Locate the cell with the specified text and output its [x, y] center coordinate. 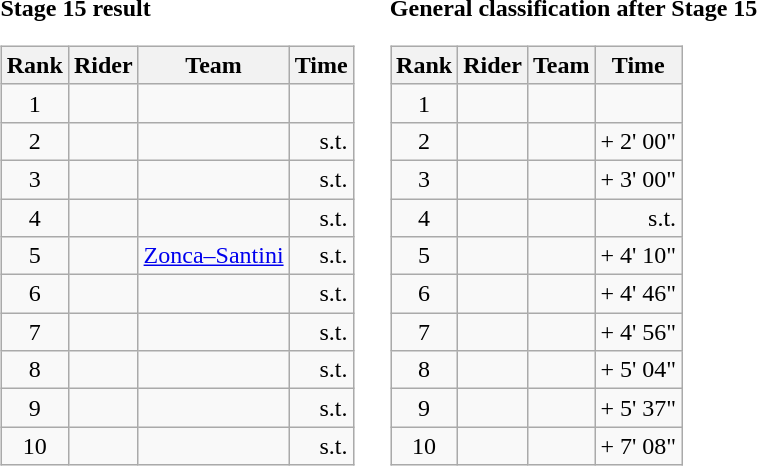
+ 5' 37" [638, 408]
+ 3' 00" [638, 179]
+ 2' 00" [638, 141]
+ 4' 56" [638, 332]
+ 4' 46" [638, 294]
+ 4' 10" [638, 256]
+ 7' 08" [638, 446]
Zonca–Santini [214, 256]
+ 5' 04" [638, 370]
